Identify which cell holds the provided text, then report its (X, Y) central coordinate. 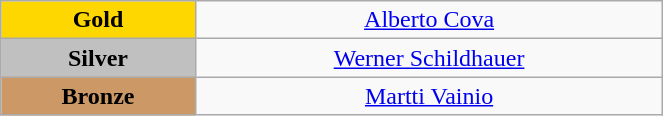
Bronze (98, 96)
Gold (98, 20)
Martti Vainio (429, 96)
Alberto Cova (429, 20)
Silver (98, 58)
Werner Schildhauer (429, 58)
